From the cell containing the given text, extract its center point as [x, y] coordinate. 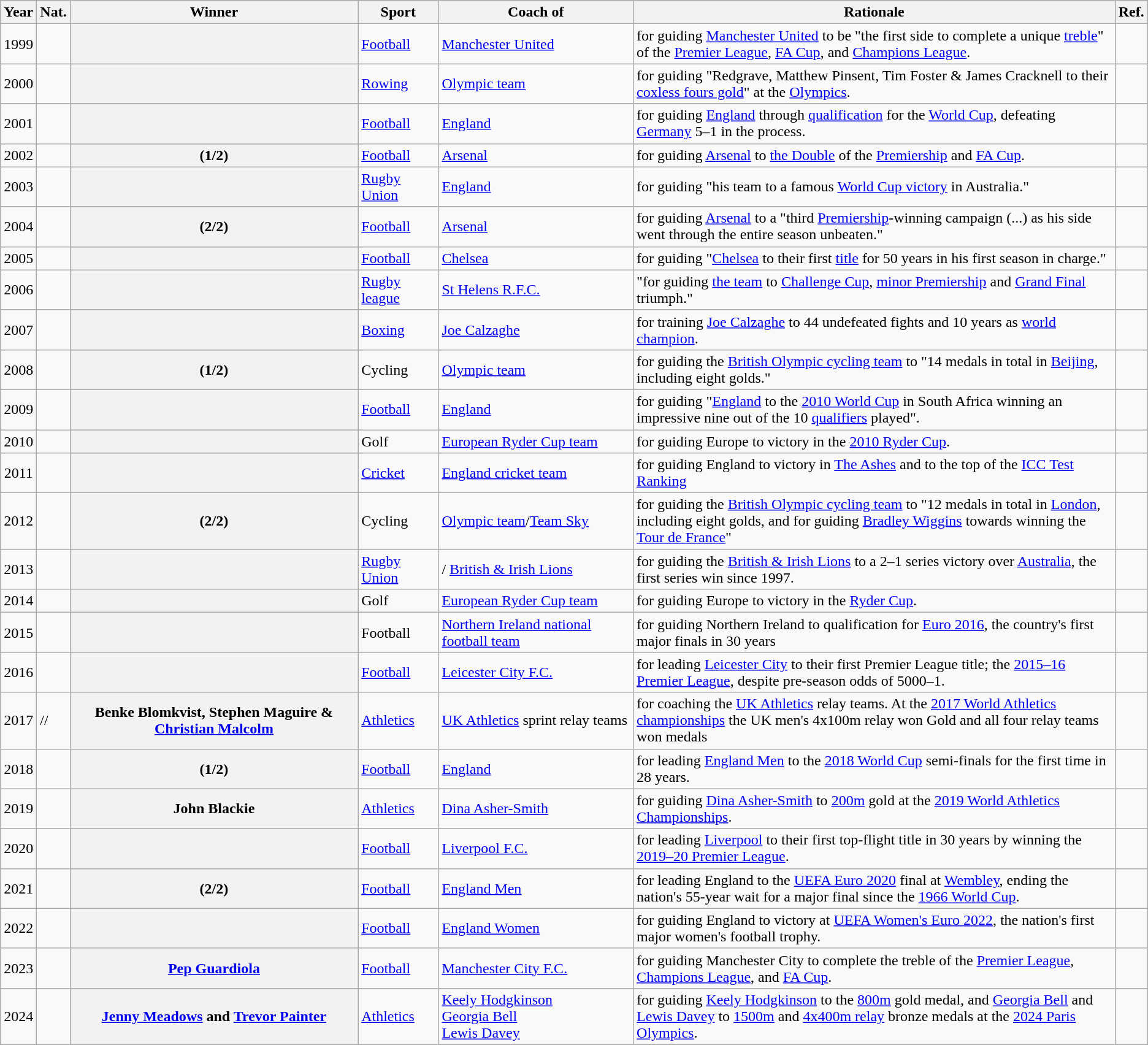
// [53, 721]
for guiding Manchester United to be "the first side to complete a unique treble" of the Premier League, FA Cup, and Champions League. [874, 44]
for guiding "his team to a famous World Cup victory in Australia." [874, 186]
Rationale [874, 12]
2009 [18, 410]
Coach of [536, 12]
2003 [18, 186]
2020 [18, 849]
Year [18, 12]
Manchester United [536, 44]
Jenny Meadows and Trevor Painter [213, 1016]
2015 [18, 633]
England cricket team [536, 473]
2002 [18, 155]
2022 [18, 928]
Benke Blomkvist, Stephen Maguire & Christian Malcolm [213, 721]
for guiding Arsenal to a "third Premiership-winning campaign (...) as his side went through the entire season unbeaten." [874, 227]
"for guiding the team to Challenge Cup, minor Premiership and Grand Final triumph." [874, 289]
Rowing [399, 83]
Winner [213, 12]
for guiding Europe to victory in the Ryder Cup. [874, 601]
Cricket [399, 473]
2001 [18, 124]
2024 [18, 1016]
for guiding the British & Irish Lions to a 2–1 series victory over Australia, the first series win since 1997. [874, 569]
Dina Asher-Smith [536, 808]
2004 [18, 227]
Chelsea [536, 258]
Joe Calzaghe [536, 330]
2006 [18, 289]
for guiding England to victory in The Ashes and to the top of the ICC Test Ranking [874, 473]
for leading England Men to the 2018 World Cup semi-finals for the first time in 28 years. [874, 769]
for training Joe Calzaghe to 44 undefeated fights and 10 years as world champion. [874, 330]
Ref. [1131, 12]
2019 [18, 808]
2013 [18, 569]
Boxing [399, 330]
2007 [18, 330]
for guiding "Redgrave, Matthew Pinsent, Tim Foster & James Cracknell to their coxless fours gold" at the Olympics. [874, 83]
England Women [536, 928]
2021 [18, 888]
for guiding England to victory at UEFA Women's Euro 2022, the nation's first major women's football trophy. [874, 928]
Northern Ireland national football team [536, 633]
2012 [18, 521]
for guiding "England to the 2010 World Cup in South Africa winning an impressive nine out of the 10 qualifiers played". [874, 410]
Keely Hodgkinson Georgia Bell Lewis Davey [536, 1016]
for guiding Europe to victory in the 2010 Ryder Cup. [874, 441]
2023 [18, 968]
for leading Liverpool to their first top-flight title in 30 years by winning the 2019–20 Premier League. [874, 849]
for leading England to the UEFA Euro 2020 final at Wembley, ending the nation's 55-year wait for a major final since the 1966 World Cup. [874, 888]
Manchester City F.C. [536, 968]
2010 [18, 441]
2000 [18, 83]
for guiding Dina Asher-Smith to 200m gold at the 2019 World Athletics Championships. [874, 808]
St Helens R.F.C. [536, 289]
Liverpool F.C. [536, 849]
for guiding "Chelsea to their first title for 50 years in his first season in charge." [874, 258]
for guiding Manchester City to complete the treble of the Premier League, Champions League, and FA Cup. [874, 968]
/ British & Irish Lions [536, 569]
Nat. [53, 12]
for guiding Arsenal to the Double of the Premiership and FA Cup. [874, 155]
2017 [18, 721]
2018 [18, 769]
for guiding the British Olympic cycling team to "14 medals in total in Beijing, including eight golds." [874, 369]
for leading Leicester City to their first Premier League title; the 2015–16 Premier League, despite pre-season odds of 5000–1. [874, 672]
Pep Guardiola [213, 968]
for guiding Northern Ireland to qualification for Euro 2016, the country's first major finals in 30 years [874, 633]
2014 [18, 601]
UK Athletics sprint relay teams [536, 721]
2008 [18, 369]
for guiding England through qualification for the World Cup, defeating Germany 5–1 in the process. [874, 124]
1999 [18, 44]
John Blackie [213, 808]
Olympic team/Team Sky [536, 521]
Rugby league [399, 289]
2005 [18, 258]
England Men [536, 888]
2011 [18, 473]
Leicester City F.C. [536, 672]
2016 [18, 672]
Sport [399, 12]
